For the text-containing cell, return its midpoint in (x, y) coordinate format. 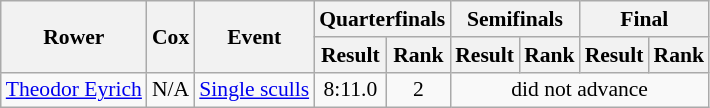
2 (419, 90)
8:11.0 (350, 90)
Cox (170, 36)
Rower (74, 36)
N/A (170, 90)
Single sculls (254, 90)
Event (254, 36)
Theodor Eyrich (74, 90)
Semifinals (514, 19)
Final (644, 19)
did not advance (580, 90)
Quarterfinals (382, 19)
